From the cell containing the given text, extract its center point as (x, y) coordinate. 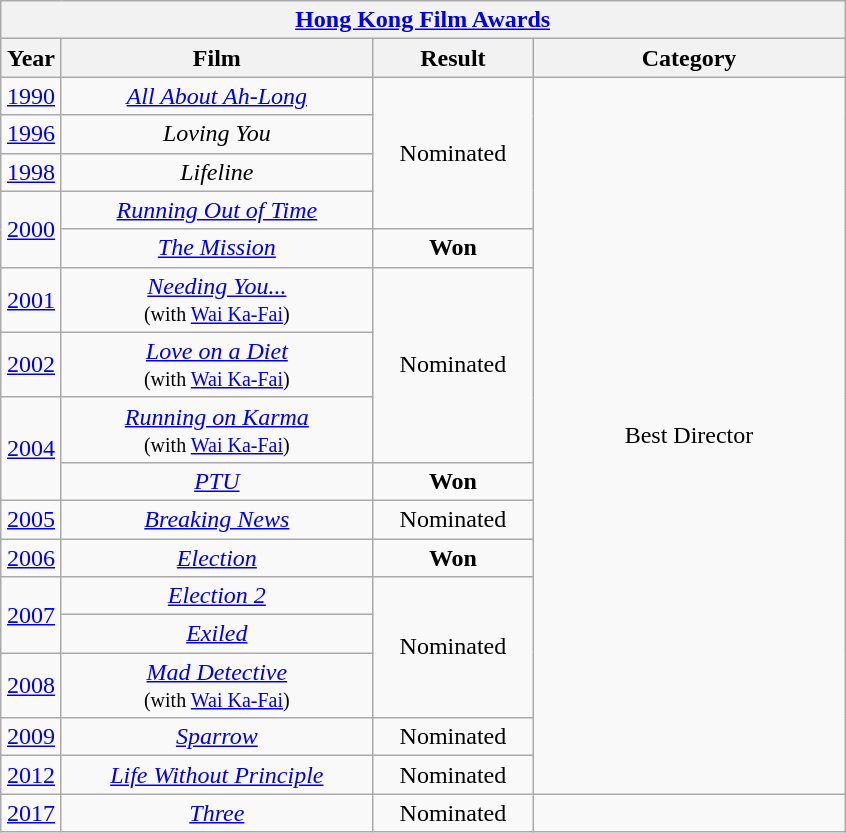
Mad Detective(with Wai Ka-Fai) (216, 686)
PTU (216, 481)
1998 (32, 172)
Running Out of Time (216, 210)
Result (452, 58)
Three (216, 813)
Exiled (216, 634)
Film (216, 58)
Love on a Diet(with Wai Ka-Fai) (216, 364)
1996 (32, 134)
2017 (32, 813)
2009 (32, 737)
2006 (32, 557)
2002 (32, 364)
Needing You...(with Wai Ka-Fai) (216, 300)
2000 (32, 229)
2007 (32, 615)
Hong Kong Film Awards (423, 20)
2012 (32, 775)
Year (32, 58)
Loving You (216, 134)
Election 2 (216, 596)
2004 (32, 448)
Best Director (688, 436)
Election (216, 557)
The Mission (216, 248)
2008 (32, 686)
Life Without Principle (216, 775)
Breaking News (216, 519)
1990 (32, 96)
2001 (32, 300)
Lifeline (216, 172)
Category (688, 58)
Sparrow (216, 737)
2005 (32, 519)
All About Ah-Long (216, 96)
Running on Karma(with Wai Ka-Fai) (216, 430)
